Scan for the cell matching the given text and deliver its [X, Y] coordinate at center. 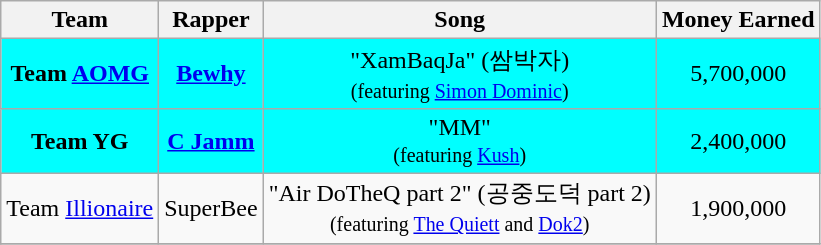
"Air DoTheQ part 2" (공중도덕 part 2) (featuring The Quiett and Dok2) [460, 208]
Bewhy [211, 74]
"MM" (featuring Kush) [460, 140]
Song [460, 20]
SuperBee [211, 208]
Team YG [80, 140]
Team AOMG [80, 74]
1,900,000 [738, 208]
5,700,000 [738, 74]
Rapper [211, 20]
"XamBaqJa" (쌈박자) (featuring Simon Dominic) [460, 74]
Money Earned [738, 20]
C Jamm [211, 140]
2,400,000 [738, 140]
Team Illionaire [80, 208]
Team [80, 20]
